Determine the (x, y) coordinate at the center of the cell enclosing the given text.  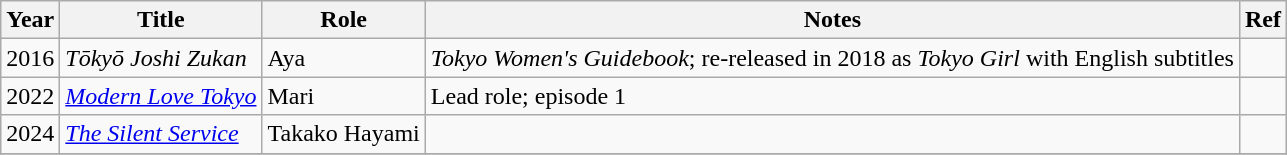
Lead role; episode 1 (832, 96)
2022 (30, 96)
The Silent Service (161, 134)
Tōkyō Joshi Zukan (161, 58)
Role (344, 20)
Mari (344, 96)
Title (161, 20)
Aya (344, 58)
Year (30, 20)
2016 (30, 58)
Modern Love Tokyo (161, 96)
Ref (1262, 20)
2024 (30, 134)
Takako Hayami (344, 134)
Tokyo Women's Guidebook; re-released in 2018 as Tokyo Girl with English subtitles (832, 58)
Notes (832, 20)
